Capture the cell that displays the provided text and extract its [x, y] central coordinate. 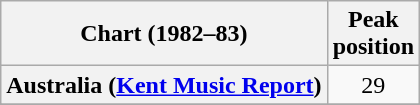
Peakposition [373, 34]
Chart (1982–83) [164, 34]
29 [373, 85]
Australia (Kent Music Report) [164, 85]
